Identify which cell holds the provided text, then report its [X, Y] central coordinate. 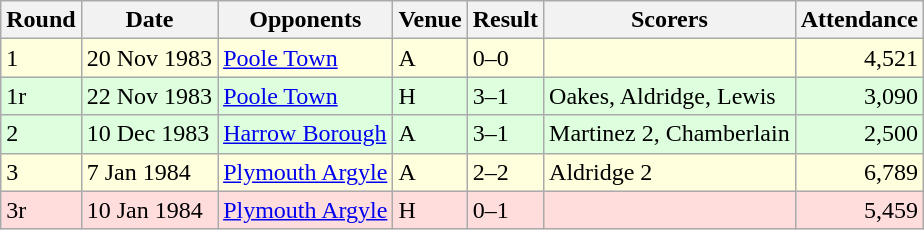
Aldridge 2 [670, 172]
10 Jan 1984 [149, 210]
1 [41, 58]
Oakes, Aldridge, Lewis [670, 96]
2,500 [859, 134]
Harrow Borough [306, 134]
Result [505, 20]
10 Dec 1983 [149, 134]
2–2 [505, 172]
Attendance [859, 20]
5,459 [859, 210]
3r [41, 210]
7 Jan 1984 [149, 172]
0–1 [505, 210]
Scorers [670, 20]
6,789 [859, 172]
20 Nov 1983 [149, 58]
2 [41, 134]
Martinez 2, Chamberlain [670, 134]
Opponents [306, 20]
3 [41, 172]
Date [149, 20]
22 Nov 1983 [149, 96]
4,521 [859, 58]
0–0 [505, 58]
1r [41, 96]
Venue [430, 20]
3,090 [859, 96]
Round [41, 20]
